Extract the [X, Y] coordinate from the center of the cell holding the provided text.  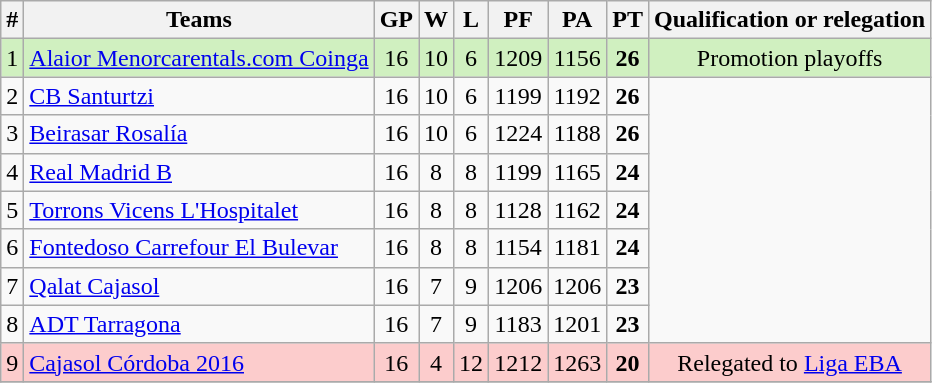
ADT Tarragona [199, 324]
1156 [578, 58]
PF [518, 20]
1162 [578, 210]
1181 [578, 248]
L [472, 20]
GP [396, 20]
# [12, 20]
1188 [578, 134]
Beirasar Rosalía [199, 134]
Cajasol Córdoba 2016 [199, 362]
1165 [578, 172]
PT [628, 20]
Fontedoso Carrefour El Bulevar [199, 248]
Promotion playoffs [789, 58]
1201 [578, 324]
Relegated to Liga EBA [789, 362]
1263 [578, 362]
Torrons Vicens L'Hospitalet [199, 210]
1224 [518, 134]
3 [12, 134]
PA [578, 20]
Real Madrid B [199, 172]
Alaior Menorcarentals.com Coinga [199, 58]
1154 [518, 248]
1192 [578, 96]
Qalat Cajasol [199, 286]
CB Santurtzi [199, 96]
W [436, 20]
1 [12, 58]
1209 [518, 58]
20 [628, 362]
1128 [518, 210]
Teams [199, 20]
1212 [518, 362]
Qualification or relegation [789, 20]
5 [12, 210]
1183 [518, 324]
2 [12, 96]
12 [472, 362]
